Identify which cell holds the provided text, then report its [X, Y] central coordinate. 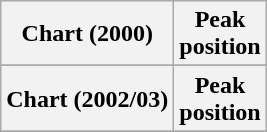
Chart (2002/03) [88, 98]
Chart (2000) [88, 34]
